Scan for the cell matching the given text and deliver its (X, Y) coordinate at center. 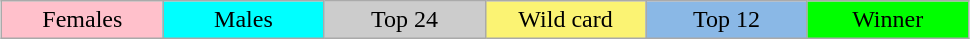
Males (244, 20)
Top 12 (726, 20)
Wild card (566, 20)
Winner (888, 20)
Top 24 (404, 20)
Females (82, 20)
